Provide the (x, y) coordinate of the cell's center where the given text is located.  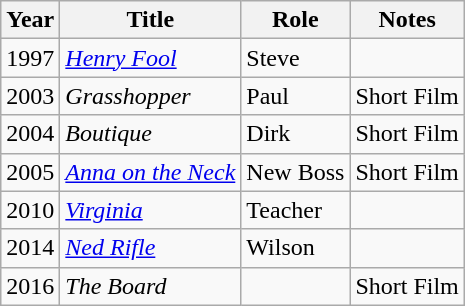
2003 (30, 96)
2010 (30, 210)
Anna on the Neck (150, 172)
2016 (30, 286)
Ned Rifle (150, 248)
2005 (30, 172)
Boutique (150, 134)
Role (296, 20)
1997 (30, 58)
Title (150, 20)
Paul (296, 96)
Year (30, 20)
Teacher (296, 210)
Dirk (296, 134)
Grasshopper (150, 96)
Virginia (150, 210)
New Boss (296, 172)
Henry Fool (150, 58)
Wilson (296, 248)
Notes (407, 20)
2004 (30, 134)
Steve (296, 58)
The Board (150, 286)
2014 (30, 248)
